Search for the cell housing the specified text and yield its [X, Y] center coordinate. 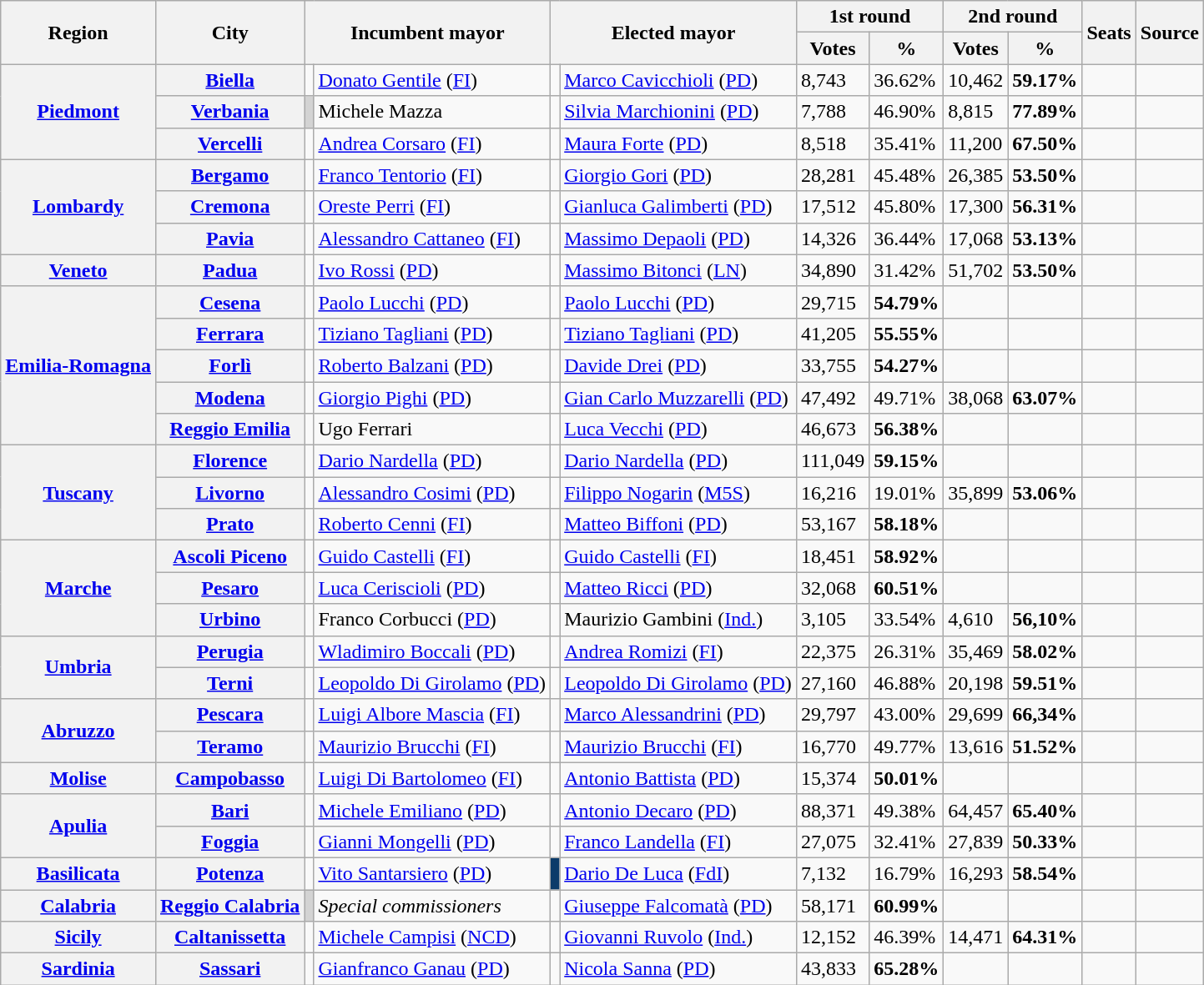
Abruzzo [78, 731]
Donato Gentile (FI) [432, 80]
20,198 [976, 683]
Pescara [229, 715]
22,375 [833, 651]
Molise [78, 778]
Piedmont [78, 112]
46,673 [833, 430]
12,152 [833, 937]
Padua [229, 270]
Davide Drei (PD) [678, 365]
58.02% [1045, 651]
Lombardy [78, 207]
63.07% [1045, 398]
Teramo [229, 746]
60.99% [906, 905]
17,068 [976, 239]
Andrea Corsaro (FI) [432, 143]
Umbria [78, 667]
33,755 [833, 365]
Sardinia [78, 969]
Biella [229, 80]
27,839 [976, 842]
17,512 [833, 207]
36.44% [906, 239]
50.33% [1045, 842]
26.31% [906, 651]
16.79% [906, 873]
Basilicata [78, 873]
43,833 [833, 969]
67.50% [1045, 143]
56,10% [1045, 620]
Reggio Emilia [229, 430]
Giorgio Pighi (PD) [432, 398]
46.88% [906, 683]
Luigi Di Bartolomeo (FI) [432, 778]
53.06% [1045, 493]
111,049 [833, 461]
34,890 [833, 270]
Wladimiro Boccali (PD) [432, 651]
Franco Corbucci (PD) [432, 620]
Dario De Luca (FdI) [678, 873]
Marco Cavicchioli (PD) [678, 80]
Campobasso [229, 778]
Bergamo [229, 175]
35,469 [976, 651]
Forlì [229, 365]
38,068 [976, 398]
53.13% [1045, 239]
Region [78, 33]
35.41% [906, 143]
Andrea Romizi (FI) [678, 651]
59.15% [906, 461]
32,068 [833, 588]
Giorgio Gori (PD) [678, 175]
Gianluca Galimberti (PD) [678, 207]
Marco Alessandrini (PD) [678, 715]
Gian Carlo Muzzarelli (PD) [678, 398]
64.31% [1045, 937]
41,205 [833, 334]
49.38% [906, 810]
17,300 [976, 207]
53,167 [833, 525]
65.28% [906, 969]
49.71% [906, 398]
45.48% [906, 175]
Luca Vecchi (PD) [678, 430]
Modena [229, 398]
Matteo Biffoni (PD) [678, 525]
Franco Landella (FI) [678, 842]
Livorno [229, 493]
Caltanissetta [229, 937]
28,281 [833, 175]
Sicily [78, 937]
88,371 [833, 810]
13,616 [976, 746]
Gianfranco Ganau (PD) [432, 969]
Michele Mazza [432, 112]
City [229, 33]
58.18% [906, 525]
Giovanni Ruvolo (Ind.) [678, 937]
8,518 [833, 143]
Michele Campisi (NCD) [432, 937]
19.01% [906, 493]
Perugia [229, 651]
Alessandro Cattaneo (FI) [432, 239]
51.52% [1045, 746]
60.51% [906, 588]
Pavia [229, 239]
65.40% [1045, 810]
Massimo Bitonci (LN) [678, 270]
Florence [229, 461]
Prato [229, 525]
Veneto [78, 270]
Ugo Ferrari [432, 430]
Cesena [229, 302]
Bari [229, 810]
Seats [1109, 33]
Luca Ceriscioli (PD) [432, 588]
Ivo Rossi (PD) [432, 270]
Incumbent mayor [427, 33]
Michele Emiliano (PD) [432, 810]
1st round [869, 17]
29,699 [976, 715]
Potenza [229, 873]
47,492 [833, 398]
32.41% [906, 842]
Silvia Marchionini (PD) [678, 112]
29,715 [833, 302]
14,326 [833, 239]
10,462 [976, 80]
66,34% [1045, 715]
56.38% [906, 430]
Source [1170, 33]
15,374 [833, 778]
16,216 [833, 493]
Roberto Balzani (PD) [432, 365]
Vercelli [229, 143]
64,457 [976, 810]
33.54% [906, 620]
Foggia [229, 842]
16,293 [976, 873]
18,451 [833, 556]
59.51% [1045, 683]
7,788 [833, 112]
4,610 [976, 620]
58,171 [833, 905]
46.39% [906, 937]
58.54% [1045, 873]
Gianni Mongelli (PD) [432, 842]
Oreste Perri (FI) [432, 207]
7,132 [833, 873]
54.79% [906, 302]
Antonio Battista (PD) [678, 778]
49.77% [906, 746]
59.17% [1045, 80]
27,160 [833, 683]
Sassari [229, 969]
56.31% [1045, 207]
Antonio Decaro (PD) [678, 810]
Special commissioners [432, 905]
16,770 [833, 746]
45.80% [906, 207]
Nicola Sanna (PD) [678, 969]
Maurizio Gambini (Ind.) [678, 620]
Luigi Albore Mascia (FI) [432, 715]
26,385 [976, 175]
Maura Forte (PD) [678, 143]
3,105 [833, 620]
27,075 [833, 842]
Franco Tentorio (FI) [432, 175]
Marche [78, 588]
Emilia-Romagna [78, 365]
35,899 [976, 493]
Calabria [78, 905]
Filippo Nogarin (M5S) [678, 493]
14,471 [976, 937]
Pesaro [229, 588]
Urbino [229, 620]
Alessandro Cosimi (PD) [432, 493]
Massimo Depaoli (PD) [678, 239]
58.92% [906, 556]
Ascoli Piceno [229, 556]
Tuscany [78, 493]
43.00% [906, 715]
36.62% [906, 80]
Apulia [78, 826]
8,815 [976, 112]
Roberto Cenni (FI) [432, 525]
54.27% [906, 365]
Giuseppe Falcomatà (PD) [678, 905]
50.01% [906, 778]
55.55% [906, 334]
Verbania [229, 112]
31.42% [906, 270]
51,702 [976, 270]
11,200 [976, 143]
Vito Santarsiero (PD) [432, 873]
Reggio Calabria [229, 905]
2nd round [1013, 17]
Cremona [229, 207]
77.89% [1045, 112]
Matteo Ricci (PD) [678, 588]
29,797 [833, 715]
Elected mayor [674, 33]
46.90% [906, 112]
Ferrara [229, 334]
Terni [229, 683]
8,743 [833, 80]
